Output the [x, y] coordinate of the center of the cell containing the given text.  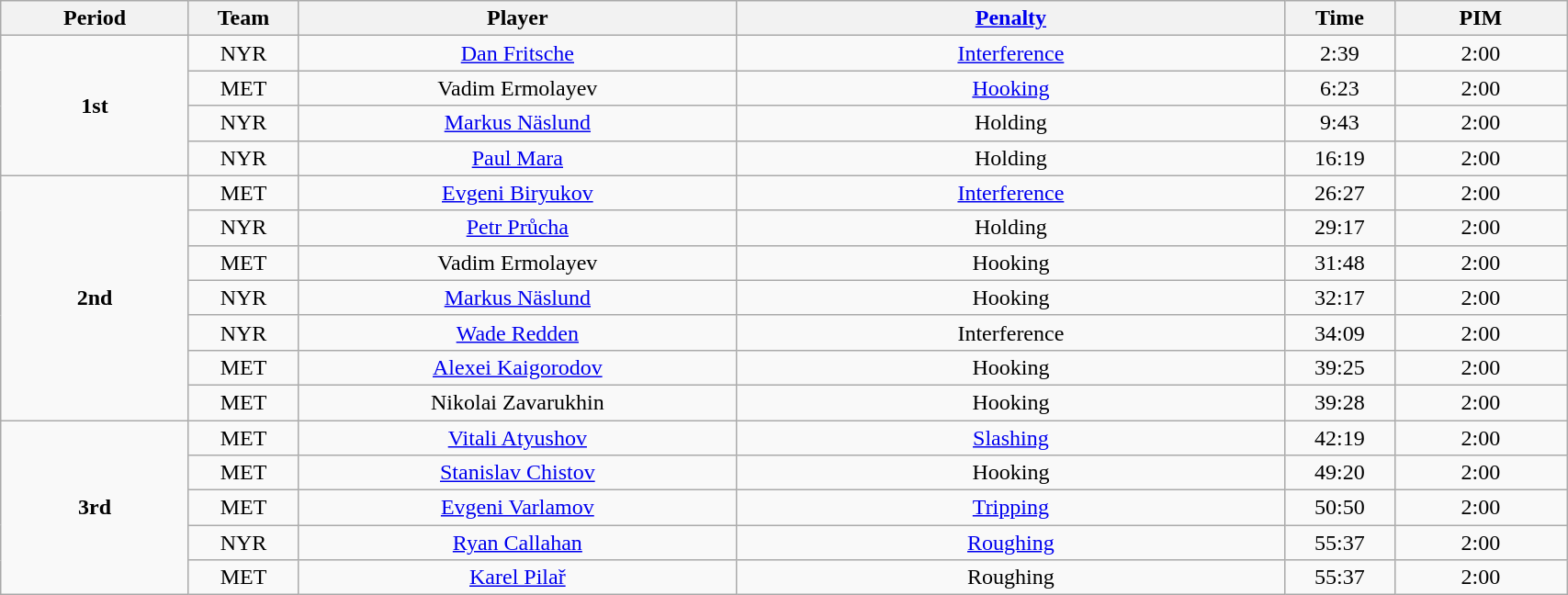
Dan Fritsche [518, 53]
Karel Pilař [518, 578]
PIM [1481, 18]
Team [243, 18]
6:23 [1339, 88]
Vitali Atyushov [518, 438]
2:39 [1339, 53]
42:19 [1339, 438]
Player [518, 18]
Time [1339, 18]
Wade Redden [518, 332]
Stanislav Chistov [518, 473]
34:09 [1339, 332]
39:28 [1339, 402]
Tripping [1010, 508]
50:50 [1339, 508]
Penalty [1010, 18]
49:20 [1339, 473]
9:43 [1339, 123]
3rd [96, 508]
39:25 [1339, 367]
32:17 [1339, 297]
Alexei Kaigorodov [518, 367]
Evgeni Biryukov [518, 193]
26:27 [1339, 193]
31:48 [1339, 263]
Nikolai Zavarukhin [518, 402]
1st [96, 106]
29:17 [1339, 228]
Petr Průcha [518, 228]
Period [96, 18]
Ryan Callahan [518, 543]
16:19 [1339, 158]
2nd [96, 297]
Slashing [1010, 438]
Paul Mara [518, 158]
Evgeni Varlamov [518, 508]
